Scan for the cell matching the given text and deliver its [X, Y] coordinate at center. 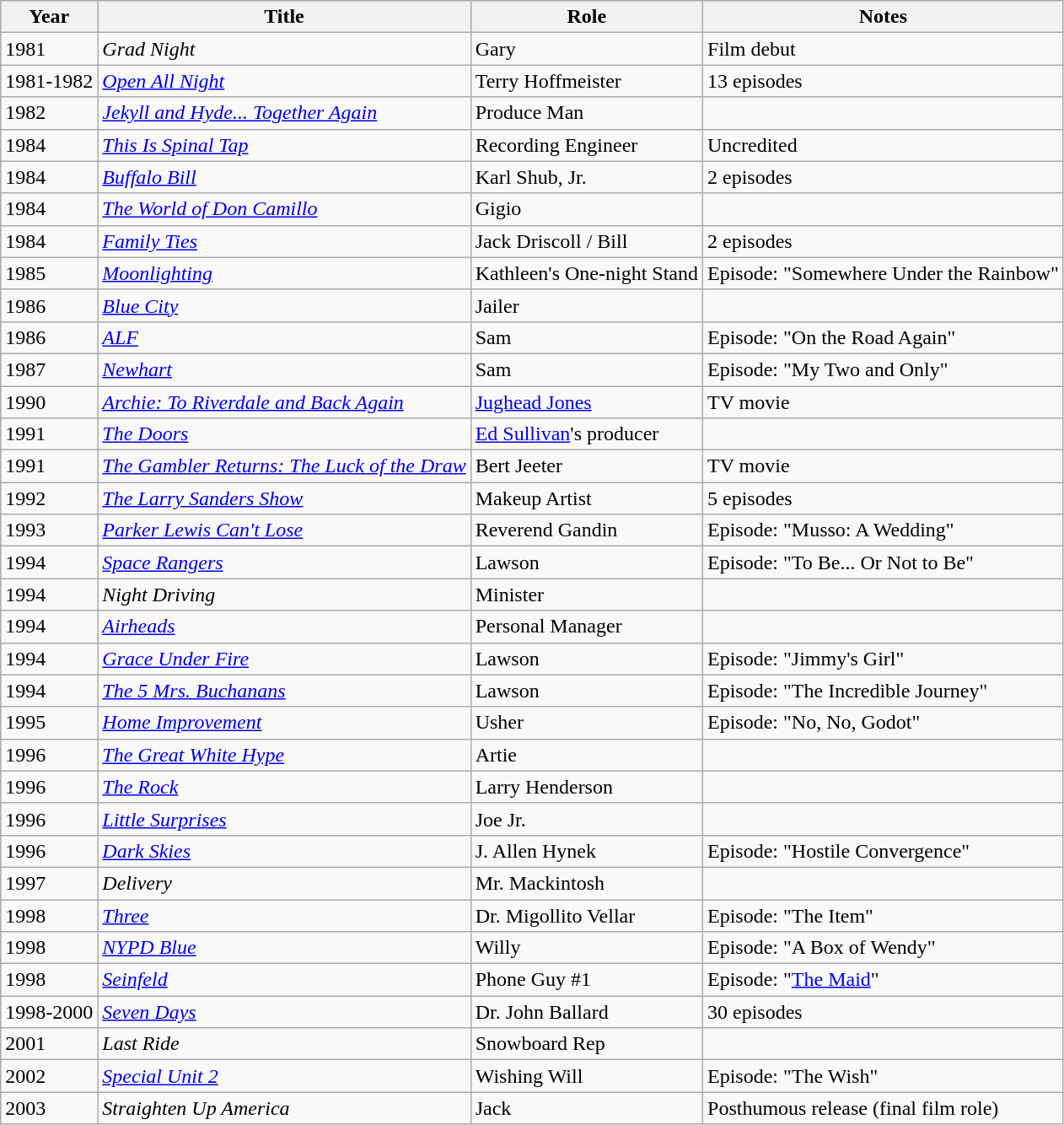
2002 [49, 1076]
Willy [587, 948]
Gigio [587, 209]
Parker Lewis Can't Lose [284, 530]
Episode: "Jimmy's Girl" [884, 659]
Ed Sullivan's producer [587, 434]
1981-1982 [49, 81]
1997 [49, 883]
Wishing Will [587, 1076]
This Is Spinal Tap [284, 145]
Jack Driscoll / Bill [587, 241]
Film debut [884, 49]
Space Rangers [284, 562]
J. Allen Hynek [587, 851]
Grace Under Fire [284, 659]
Makeup Artist [587, 498]
Airheads [284, 627]
Produce Man [587, 113]
Episode: "The Incredible Journey" [884, 691]
Home Improvement [284, 723]
NYPD Blue [284, 948]
Dark Skies [284, 851]
13 episodes [884, 81]
1998-2000 [49, 1012]
Seinfeld [284, 980]
Moonlighting [284, 273]
Notes [884, 17]
Newhart [284, 369]
The Larry Sanders Show [284, 498]
1981 [49, 49]
Jailer [587, 305]
Snowboard Rep [587, 1044]
Artie [587, 755]
Jack [587, 1108]
Reverend Gandin [587, 530]
Archie: To Riverdale and Back Again [284, 402]
Usher [587, 723]
Jekyll and Hyde... Together Again [284, 113]
Little Surprises [284, 819]
Night Driving [284, 595]
Year [49, 17]
2003 [49, 1108]
Open All Night [284, 81]
Grad Night [284, 49]
Episode: "The Item" [884, 915]
1987 [49, 369]
5 episodes [884, 498]
30 episodes [884, 1012]
Posthumous release (final film role) [884, 1108]
1982 [49, 113]
Episode: "No, No, Godot" [884, 723]
Jughead Jones [587, 402]
Karl Shub, Jr. [587, 177]
Family Ties [284, 241]
1993 [49, 530]
Seven Days [284, 1012]
Mr. Mackintosh [587, 883]
Bert Jeeter [587, 466]
Terry Hoffmeister [587, 81]
Dr. John Ballard [587, 1012]
Kathleen's One-night Stand [587, 273]
Title [284, 17]
Last Ride [284, 1044]
Gary [587, 49]
Episode: "Somewhere Under the Rainbow" [884, 273]
2001 [49, 1044]
Straighten Up America [284, 1108]
1990 [49, 402]
Larry Henderson [587, 787]
The 5 Mrs. Buchanans [284, 691]
Buffalo Bill [284, 177]
Episode: "The Maid" [884, 980]
Episode: "My Two and Only" [884, 369]
ALF [284, 337]
Special Unit 2 [284, 1076]
1985 [49, 273]
Phone Guy #1 [587, 980]
Uncredited [884, 145]
1995 [49, 723]
Delivery [284, 883]
The Rock [284, 787]
1992 [49, 498]
Episode: "Musso: A Wedding" [884, 530]
The Gambler Returns: The Luck of the Draw [284, 466]
Recording Engineer [587, 145]
Episode: "The Wish" [884, 1076]
Three [284, 915]
Role [587, 17]
The Doors [284, 434]
Episode: "To Be... Or Not to Be" [884, 562]
Episode: "On the Road Again" [884, 337]
Personal Manager [587, 627]
Joe Jr. [587, 819]
The World of Don Camillo [284, 209]
Blue City [284, 305]
Minister [587, 595]
Dr. Migollito Vellar [587, 915]
Episode: "Hostile Convergence" [884, 851]
The Great White Hype [284, 755]
Episode: "A Box of Wendy" [884, 948]
